Output the (X, Y) coordinate of the center of the cell containing the given text.  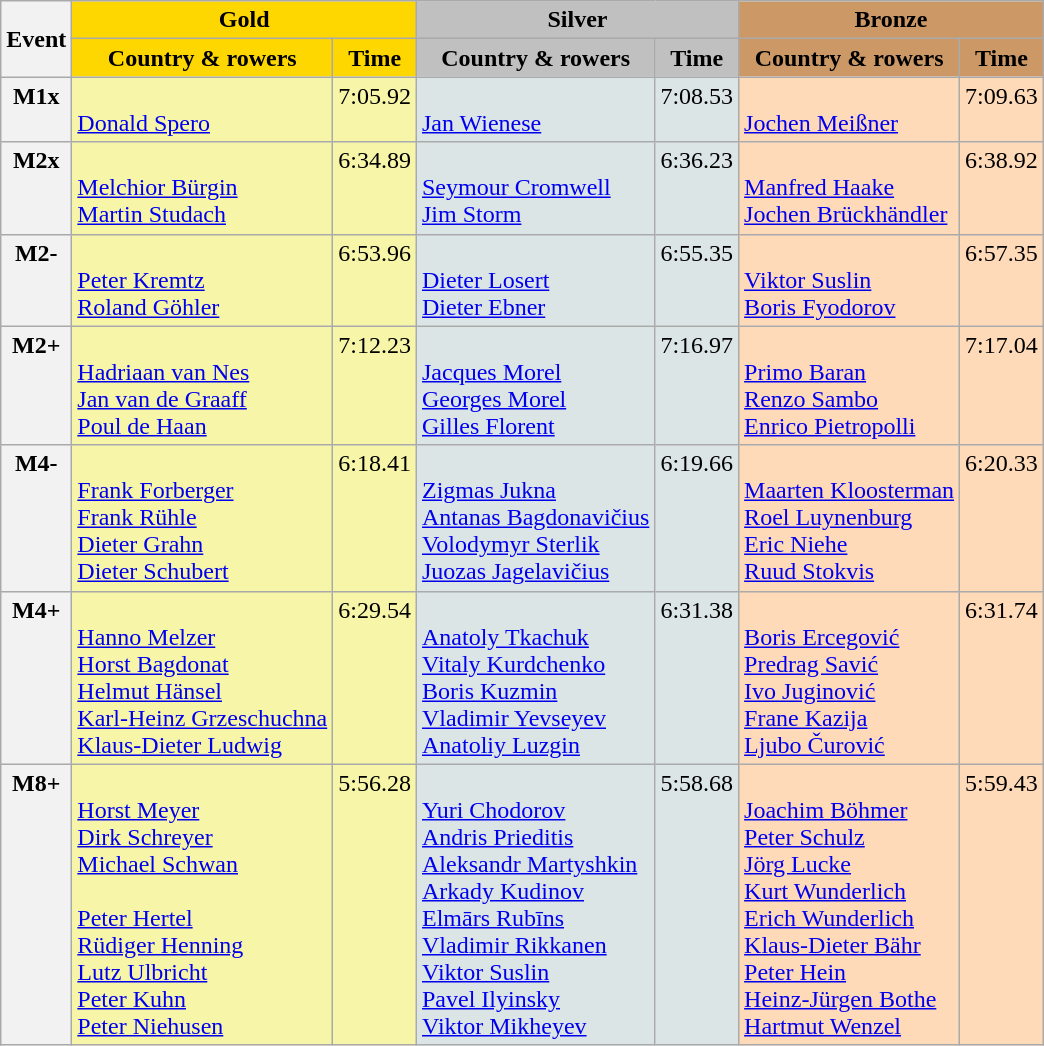
6:55.35 (697, 280)
M4- (36, 518)
5:59.43 (1002, 904)
Peter Kremtz Roland Göhler (202, 280)
Donald Spero (202, 110)
6:19.66 (697, 518)
6:18.41 (375, 518)
Silver (577, 20)
Zigmas Jukna Antanas Bagdonavičius Volodymyr Sterlik Juozas Jagelavičius (535, 518)
7:17.04 (1002, 386)
7:09.63 (1002, 110)
6:57.35 (1002, 280)
Frank Forberger Frank Rühle Dieter Grahn Dieter Schubert (202, 518)
5:58.68 (697, 904)
Yuri Chodorov Andris Prieditis Aleksandr Martyshkin Arkady Kudinov Elmārs Rubīns Vladimir Rikkanen Viktor Suslin Pavel Ilyinsky Viktor Mikheyev (535, 904)
7:16.97 (697, 386)
6:31.74 (1002, 678)
6:53.96 (375, 280)
Anatoly Tkachuk Vitaly Kurdchenko Boris Kuzmin Vladimir Yevseyev Anatoliy Luzgin (535, 678)
Hadriaan van Nes Jan van de Graaff Poul de Haan (202, 386)
Seymour CromwellJim Storm (535, 188)
6:31.38 (697, 678)
M2x (36, 188)
6:38.92 (1002, 188)
Melchior BürginMartin Studach (202, 188)
6:36.23 (697, 188)
Jochen Meißner (850, 110)
5:56.28 (375, 904)
M1x (36, 110)
M8+ (36, 904)
M2- (36, 280)
6:34.89 (375, 188)
7:08.53 (697, 110)
Bronze (892, 20)
Gold (244, 20)
Jacques Morel Georges Morel Gilles Florent (535, 386)
Manfred HaakeJochen Brückhändler (850, 188)
6:20.33 (1002, 518)
7:12.23 (375, 386)
Primo Baran Renzo Sambo Enrico Pietropolli (850, 386)
Jan Wienese (535, 110)
7:05.92 (375, 110)
Boris Ercegović Predrag Savić Ivo Juginović Frane Kazija Ljubo Čurović (850, 678)
Viktor Suslin Boris Fyodorov (850, 280)
M2+ (36, 386)
Hanno Melzer Horst Bagdonat Helmut Hänsel Karl-Heinz Grzeschuchna Klaus-Dieter Ludwig (202, 678)
Event (36, 39)
Horst Meyer Dirk Schreyer Michael Schwan Peter Hertel Rüdiger Henning Lutz Ulbricht Peter Kuhn Peter Niehusen (202, 904)
Joachim Böhmer Peter Schulz Jörg Lucke Kurt Wunderlich Erich Wunderlich Klaus-Dieter Bähr Peter Hein Heinz-Jürgen Bothe Hartmut Wenzel (850, 904)
Maarten Kloosterman Roel Luynenburg Eric Niehe Ruud Stokvis (850, 518)
M4+ (36, 678)
Dieter Losert Dieter Ebner (535, 280)
6:29.54 (375, 678)
